Return [X, Y] of the center of cell containing provided text 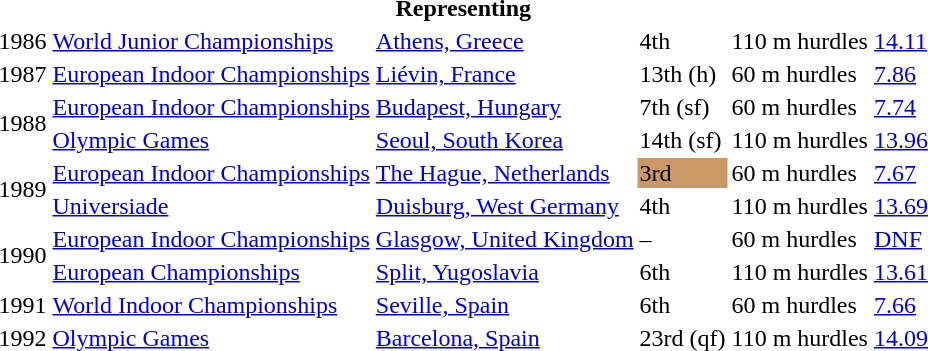
Duisburg, West Germany [504, 206]
Athens, Greece [504, 41]
3rd [682, 173]
14th (sf) [682, 140]
Glasgow, United Kingdom [504, 239]
Budapest, Hungary [504, 107]
The Hague, Netherlands [504, 173]
13th (h) [682, 74]
World Junior Championships [211, 41]
European Championships [211, 272]
World Indoor Championships [211, 305]
– [682, 239]
Universiade [211, 206]
Seoul, South Korea [504, 140]
Seville, Spain [504, 305]
Olympic Games [211, 140]
Split, Yugoslavia [504, 272]
7th (sf) [682, 107]
Liévin, France [504, 74]
